Scan for the cell matching the given text and deliver its (X, Y) coordinate at center. 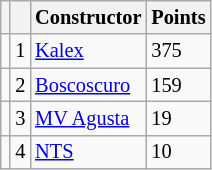
NTS (88, 152)
Constructor (88, 17)
4 (20, 152)
10 (178, 152)
159 (178, 85)
Boscoscuro (88, 85)
Kalex (88, 51)
3 (20, 118)
375 (178, 51)
2 (20, 85)
MV Agusta (88, 118)
19 (178, 118)
1 (20, 51)
Points (178, 17)
